Return [X, Y] of the center of cell containing provided text 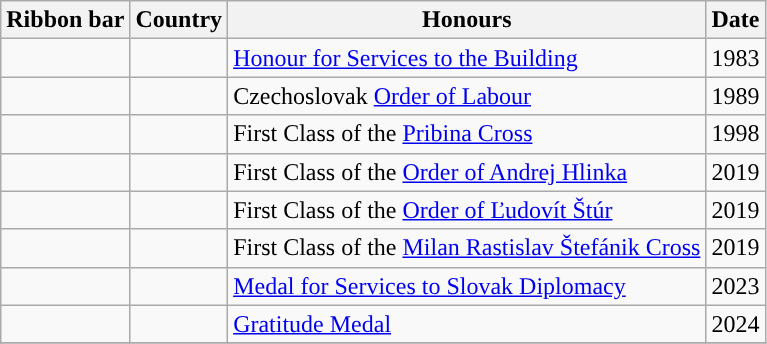
First Class of the Order of Andrej Hlinka [467, 172]
2024 [736, 324]
2023 [736, 286]
Honour for Services to the Building [467, 58]
Country [179, 20]
Medal for Services to Slovak Diplomacy [467, 286]
Czechoslovak Order of Labour [467, 96]
Honours [467, 20]
Date [736, 20]
Gratitude Medal [467, 324]
First Class of the Pribina Cross [467, 134]
1983 [736, 58]
First Class of the Order of Ľudovít Štúr [467, 210]
1998 [736, 134]
First Class of the Milan Rastislav Štefánik Cross [467, 248]
Ribbon bar [66, 20]
1989 [736, 96]
